Search for the cell housing the specified text and yield its (X, Y) center coordinate. 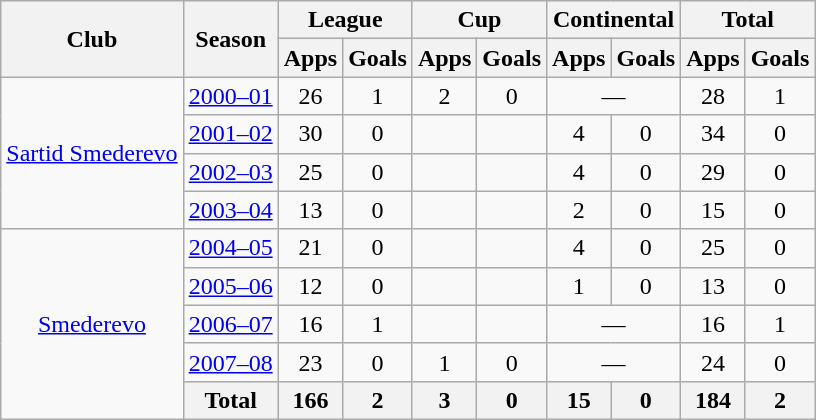
Continental (614, 20)
21 (310, 248)
28 (713, 96)
166 (310, 400)
Season (230, 39)
2001–02 (230, 134)
26 (310, 96)
2004–05 (230, 248)
2003–04 (230, 210)
Club (92, 39)
2000–01 (230, 96)
184 (713, 400)
Sartid Smederevo (92, 153)
30 (310, 134)
29 (713, 172)
Cup (479, 20)
2002–03 (230, 172)
23 (310, 362)
2005–06 (230, 286)
3 (444, 400)
Smederevo (92, 324)
League (345, 20)
2007–08 (230, 362)
34 (713, 134)
24 (713, 362)
12 (310, 286)
2006–07 (230, 324)
